Find where the given text appears and provide that cell's center as [X, Y] coordinate. 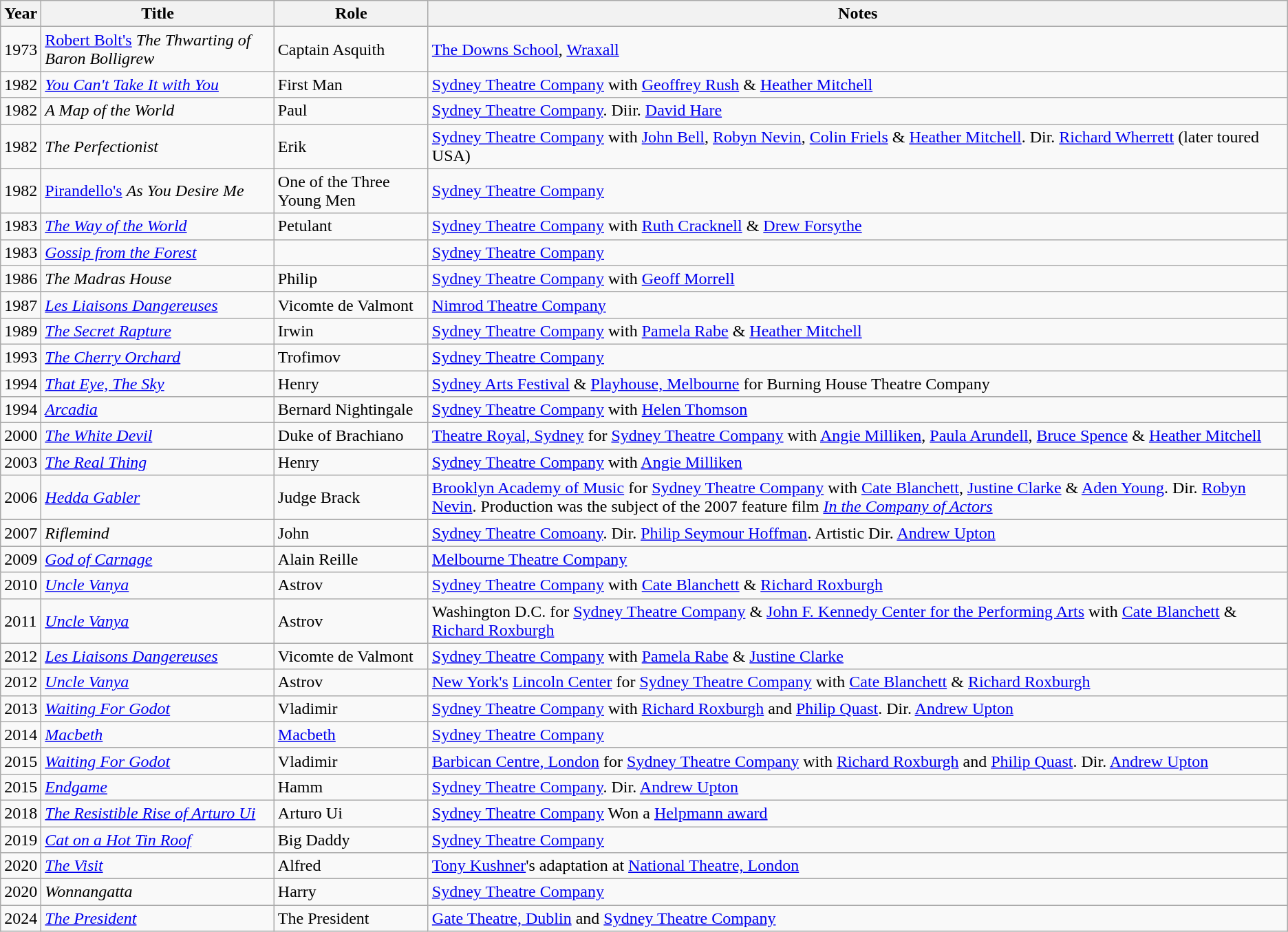
2011 [21, 620]
2019 [21, 840]
The White Devil [158, 436]
Trofimov [351, 357]
2024 [21, 918]
1989 [21, 331]
Gate Theatre, Dublin and Sydney Theatre Company [857, 918]
Petulant [351, 226]
Sydney Theatre Company with Cate Blanchett & Richard Roxburgh [857, 585]
The Real Thing [158, 462]
Harry [351, 892]
Role [351, 14]
The Way of the World [158, 226]
The Downs School, Wraxall [857, 50]
John [351, 533]
Philip [351, 279]
Irwin [351, 331]
Nimrod Theatre Company [857, 305]
The Resistible Rise of Arturo Ui [158, 813]
First Man [351, 85]
Title [158, 14]
Riflemind [158, 533]
1987 [21, 305]
Sydney Theatre Company with Angie Milliken [857, 462]
Sydney Theatre Company with Helen Thomson [857, 410]
Bernard Nightingale [351, 410]
Pirandello's As You Desire Me [158, 191]
Barbican Centre, London for Sydney Theatre Company with Richard Roxburgh and Philip Quast. Dir. Andrew Upton [857, 761]
2014 [21, 735]
The Perfectionist [158, 146]
Gossip from the Forest [158, 252]
Notes [857, 14]
2013 [21, 708]
Paul [351, 111]
Sydney Theatre Company with Ruth Cracknell & Drew Forsythe [857, 226]
Tony Kushner's adaptation at National Theatre, London [857, 866]
The Secret Rapture [158, 331]
Sydney Theatre Comoany. Dir. Philip Seymour Hoffman. Artistic Dir. Andrew Upton [857, 533]
1973 [21, 50]
Alain Reille [351, 559]
1993 [21, 357]
Sydney Theatre Company with Pamela Rabe & Justine Clarke [857, 656]
Cat on a Hot Tin Roof [158, 840]
God of Carnage [158, 559]
Wonnangatta [158, 892]
2018 [21, 813]
Robert Bolt's The Thwarting of Baron Bolligrew [158, 50]
2007 [21, 533]
The Cherry Orchard [158, 357]
Sydney Theatre Company with Richard Roxburgh and Philip Quast. Dir. Andrew Upton [857, 708]
Judge Brack [351, 498]
2003 [21, 462]
You Can't Take It with You [158, 85]
2000 [21, 436]
Sydney Theatre Company Won a Helpmann award [857, 813]
That Eye, The Sky [158, 383]
Hamm [351, 787]
Sydney Theatre Company with Geoff Morrell [857, 279]
Theatre Royal, Sydney for Sydney Theatre Company with Angie Milliken, Paula Arundell, Bruce Spence & Heather Mitchell [857, 436]
Captain Asquith [351, 50]
Sydney Arts Festival & Playhouse, Melbourne for Burning House Theatre Company [857, 383]
Year [21, 14]
Sydney Theatre Company with Geoffrey Rush & Heather Mitchell [857, 85]
Big Daddy [351, 840]
Melbourne Theatre Company [857, 559]
2010 [21, 585]
Duke of Brachiano [351, 436]
Erik [351, 146]
Arcadia [158, 410]
Hedda Gabler [158, 498]
Sydney Theatre Company with John Bell, Robyn Nevin, Colin Friels & Heather Mitchell. Dir. Richard Wherrett (later toured USA) [857, 146]
Endgame [158, 787]
The Madras House [158, 279]
A Map of the World [158, 111]
Sydney Theatre Company. Dir. Andrew Upton [857, 787]
One of the Three Young Men [351, 191]
Sydney Theatre Company with Pamela Rabe & Heather Mitchell [857, 331]
Arturo Ui [351, 813]
The Visit [158, 866]
2006 [21, 498]
Sydney Theatre Company. Diir. David Hare [857, 111]
Washington D.C. for Sydney Theatre Company & John F. Kennedy Center for the Performing Arts with Cate Blanchett & Richard Roxburgh [857, 620]
1986 [21, 279]
2009 [21, 559]
Alfred [351, 866]
New York's Lincoln Center for Sydney Theatre Company with Cate Blanchett & Richard Roxburgh [857, 682]
